Pinpoint the cell where the given text exists, returning its (X, Y) midpoint coordinate. 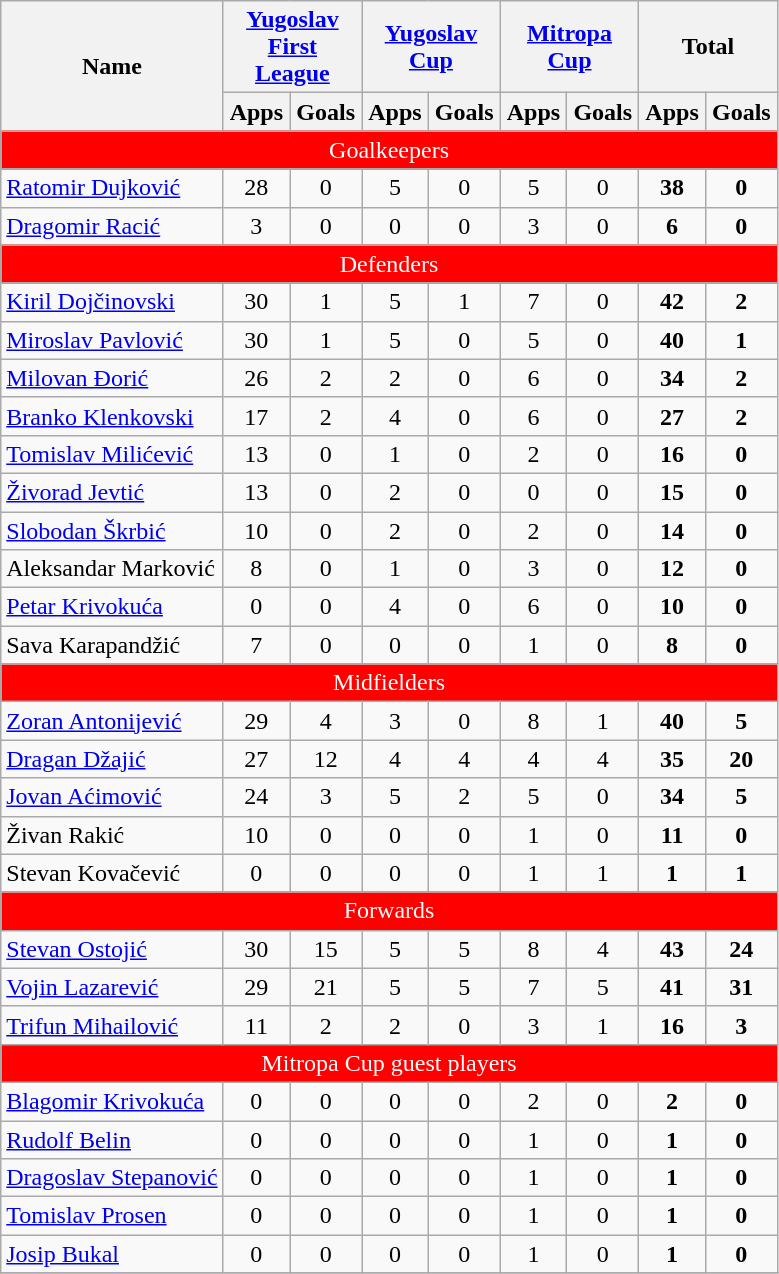
Rudolf Belin (112, 1139)
42 (672, 302)
Stevan Ostojić (112, 949)
Miroslav Pavlović (112, 340)
Aleksandar Marković (112, 569)
Petar Krivokuća (112, 607)
Vojin Lazarević (112, 987)
Milovan Đorić (112, 378)
Midfielders (390, 683)
Yugoslav First League (292, 47)
Sava Karapandžić (112, 645)
31 (741, 987)
Jovan Aćimović (112, 797)
20 (741, 759)
Josip Bukal (112, 1254)
Živorad Jevtić (112, 492)
Branko Klenkovski (112, 416)
Mitropa Cup guest players (390, 1063)
41 (672, 987)
Dragomir Racić (112, 226)
Yugoslav Cup (432, 47)
Trifun Mihailović (112, 1025)
Mitropa Cup (570, 47)
28 (256, 188)
Goalkeepers (390, 150)
35 (672, 759)
Tomislav Milićević (112, 454)
Dragan Džajić (112, 759)
Forwards (390, 911)
Defenders (390, 264)
Zoran Antonijević (112, 721)
21 (326, 987)
Živan Rakić (112, 835)
Kiril Dojčinovski (112, 302)
Total (708, 47)
38 (672, 188)
17 (256, 416)
26 (256, 378)
14 (672, 531)
Stevan Kovačević (112, 873)
43 (672, 949)
Blagomir Krivokuća (112, 1101)
Tomislav Prosen (112, 1216)
Dragoslav Stepanović (112, 1178)
Ratomir Dujković (112, 188)
Slobodan Škrbić (112, 531)
Name (112, 66)
